Determine the (X, Y) coordinate at the center of the cell enclosing the given text.  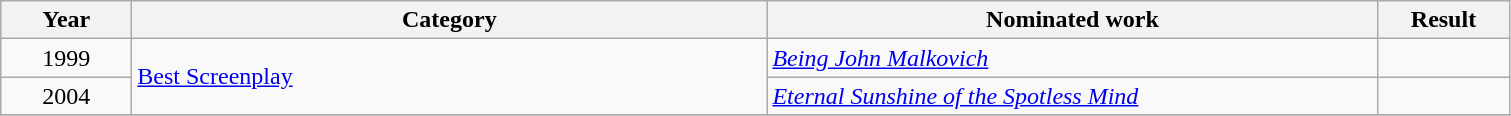
Nominated work (1072, 20)
Year (66, 20)
Category (450, 20)
Best Screenplay (450, 77)
Result (1444, 20)
Being John Malkovich (1072, 58)
Eternal Sunshine of the Spotless Mind (1072, 96)
1999 (66, 58)
2004 (66, 96)
